Pinpoint the cell where the given text exists, returning its (x, y) midpoint coordinate. 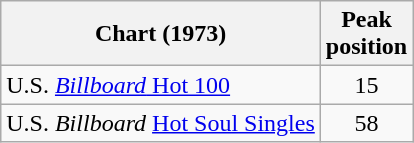
58 (366, 123)
Peakposition (366, 34)
U.S. Billboard Hot 100 (161, 85)
15 (366, 85)
Chart (1973) (161, 34)
U.S. Billboard Hot Soul Singles (161, 123)
